Detect which cell encompasses the target text, then output its (X, Y) center coordinate. 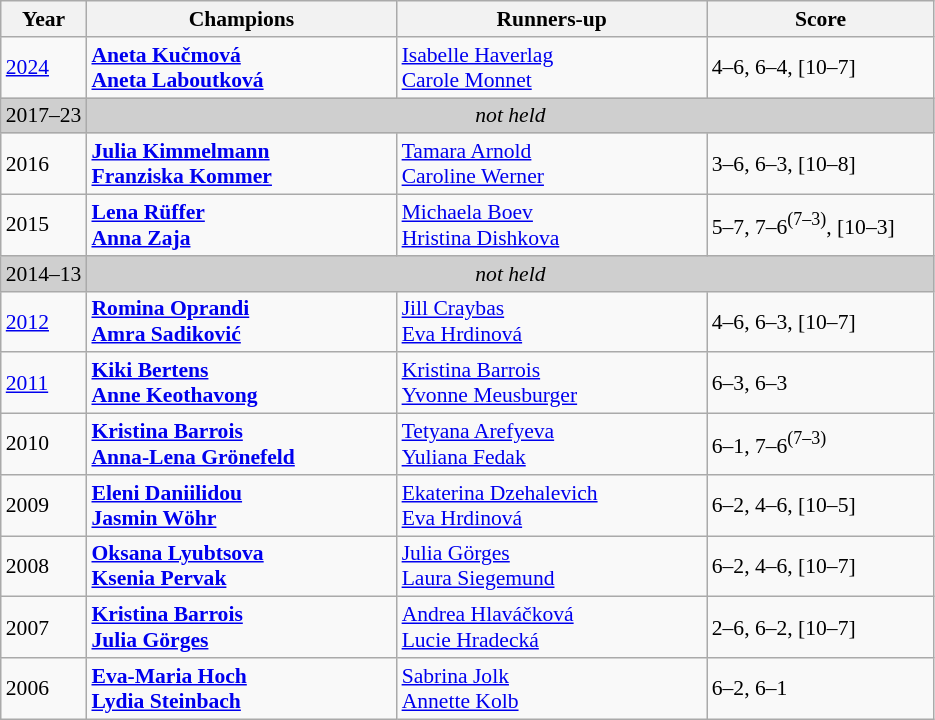
Sabrina Jolk Annette Kolb (552, 688)
Runners-up (552, 19)
2–6, 6–2, [10–7] (821, 628)
2014–13 (44, 274)
4–6, 6–4, [10–7] (821, 68)
Romina Oprandi Amra Sadiković (241, 322)
Kristina Barrois Julia Görges (241, 628)
2012 (44, 322)
Score (821, 19)
Eva-Maria Hoch Lydia Steinbach (241, 688)
2015 (44, 226)
Year (44, 19)
Jill Craybas Eva Hrdinová (552, 322)
6–2, 4–6, [10–7] (821, 566)
Aneta Kučmová Aneta Laboutková (241, 68)
2011 (44, 384)
Lena Rüffer Anna Zaja (241, 226)
Kristina Barrois Anna-Lena Grönefeld (241, 444)
Kiki Bertens Anne Keothavong (241, 384)
Kristina Barrois Yvonne Meusburger (552, 384)
2008 (44, 566)
Eleni Daniilidou Jasmin Wöhr (241, 506)
Michaela Boev Hristina Dishkova (552, 226)
2009 (44, 506)
Julia Kimmelmann Franziska Kommer (241, 164)
2010 (44, 444)
Julia Görges Laura Siegemund (552, 566)
Champions (241, 19)
4–6, 6–3, [10–7] (821, 322)
Ekaterina Dzehalevich Eva Hrdinová (552, 506)
Tetyana Arefyeva Yuliana Fedak (552, 444)
6–3, 6–3 (821, 384)
Oksana Lyubtsova Ksenia Pervak (241, 566)
Andrea Hlaváčková Lucie Hradecká (552, 628)
2017–23 (44, 116)
6–2, 6–1 (821, 688)
Tamara Arnold Caroline Werner (552, 164)
2024 (44, 68)
5–7, 7–6(7–3), [10–3] (821, 226)
2006 (44, 688)
6–2, 4–6, [10–5] (821, 506)
Isabelle Haverlag Carole Monnet (552, 68)
6–1, 7–6(7–3) (821, 444)
3–6, 6–3, [10–8] (821, 164)
2016 (44, 164)
2007 (44, 628)
